From the cell containing the given text, extract its center point as (x, y) coordinate. 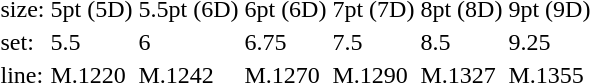
7.5 (374, 42)
5.5 (92, 42)
8.5 (462, 42)
6.75 (286, 42)
6 (188, 42)
